Provide the [x, y] coordinate of the cell's center where the given text is located.  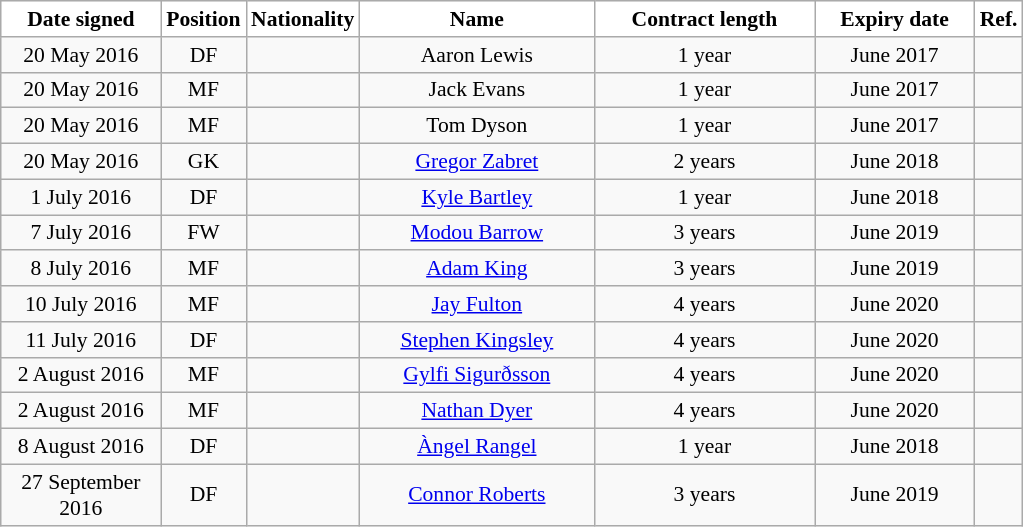
Jack Evans [476, 90]
Adam King [476, 269]
Gylfi Sigurðsson [476, 375]
Gregor Zabret [476, 162]
1 July 2016 [81, 197]
11 July 2016 [81, 340]
10 July 2016 [81, 304]
8 August 2016 [81, 447]
Àngel Rangel [476, 447]
Stephen Kingsley [476, 340]
Connor Roberts [476, 494]
FW [204, 233]
Contract length [704, 19]
Nathan Dyer [476, 411]
Ref. [999, 19]
Date signed [81, 19]
Position [204, 19]
27 September 2016 [81, 494]
GK [204, 162]
Name [476, 19]
Aaron Lewis [476, 55]
7 July 2016 [81, 233]
Modou Barrow [476, 233]
8 July 2016 [81, 269]
Tom Dyson [476, 126]
Expiry date [895, 19]
Kyle Bartley [476, 197]
Nationality [302, 19]
Jay Fulton [476, 304]
2 years [704, 162]
